Return [x, y] of the center of cell containing provided text 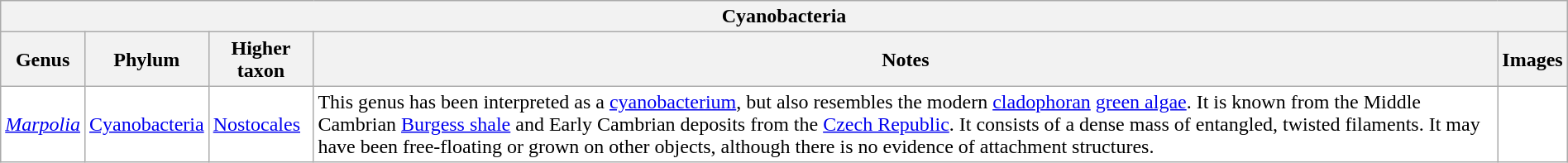
Phylum [146, 60]
Marpolia [43, 124]
Images [1532, 60]
Higher taxon [261, 60]
Notes [906, 60]
Nostocales [261, 124]
Genus [43, 60]
